Find where the given text appears and provide that cell's center as [X, Y] coordinate. 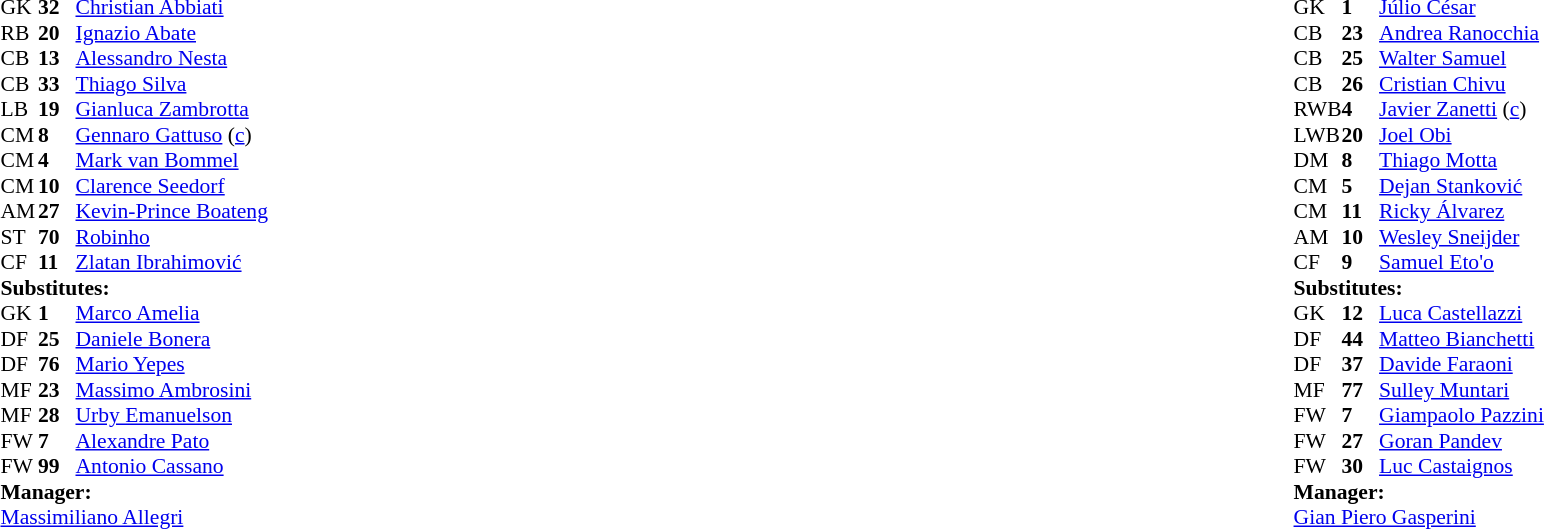
33 [57, 84]
Massimo Ambrosini [172, 390]
Zlatan Ibrahimović [172, 263]
Alessandro Nesta [172, 59]
Mario Yepes [172, 365]
37 [1361, 365]
Andrea Ranocchia [1462, 33]
Goran Pandev [1462, 441]
RB [19, 33]
Thiago Silva [172, 84]
RWB [1318, 109]
9 [1361, 263]
Clarence Seedorf [172, 186]
44 [1361, 339]
Ignazio Abate [172, 33]
Giampaolo Pazzini [1462, 415]
1 [57, 313]
Walter Samuel [1462, 59]
LWB [1318, 135]
Antonio Cassano [172, 467]
12 [1361, 313]
Gianluca Zambrotta [172, 109]
77 [1361, 390]
76 [57, 365]
28 [57, 415]
Mark van Bommel [172, 161]
Daniele Bonera [172, 339]
Marco Amelia [172, 313]
Javier Zanetti (c) [1462, 109]
26 [1361, 84]
99 [57, 467]
Alexandre Pato [172, 441]
Cristian Chivu [1462, 84]
Samuel Eto'o [1462, 263]
Urby Emanuelson [172, 415]
Luca Castellazzi [1462, 313]
Ricky Álvarez [1462, 211]
Luc Castaignos [1462, 467]
Kevin-Prince Boateng [172, 211]
Robinho [172, 237]
70 [57, 237]
Dejan Stanković [1462, 186]
30 [1361, 467]
LB [19, 109]
Gennaro Gattuso (c) [172, 135]
Joel Obi [1462, 135]
5 [1361, 186]
Thiago Motta [1462, 161]
13 [57, 59]
DM [1318, 161]
Sulley Muntari [1462, 390]
Wesley Sneijder [1462, 237]
ST [19, 237]
Matteo Bianchetti [1462, 339]
Davide Faraoni [1462, 365]
19 [57, 109]
